Output the [x, y] coordinate of the center of the cell containing the given text.  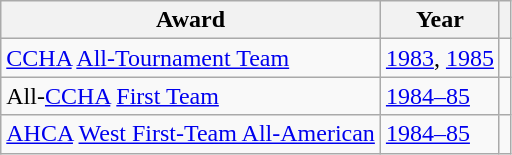
Year [440, 20]
1983, 1985 [440, 58]
CCHA All-Tournament Team [191, 58]
Award [191, 20]
AHCA West First-Team All-American [191, 134]
All-CCHA First Team [191, 96]
